Extract the (X, Y) coordinate from the center of the cell holding the provided text.  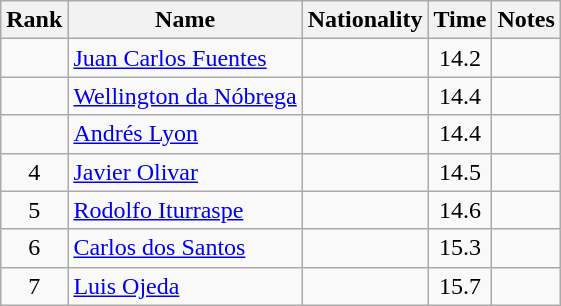
4 (34, 172)
15.7 (460, 286)
Rank (34, 20)
Luis Ojeda (185, 286)
14.2 (460, 58)
15.3 (460, 248)
14.6 (460, 210)
Nationality (365, 20)
Time (460, 20)
14.5 (460, 172)
7 (34, 286)
Name (185, 20)
Javier Olivar (185, 172)
Notes (526, 20)
Andrés Lyon (185, 134)
6 (34, 248)
Juan Carlos Fuentes (185, 58)
Rodolfo Iturraspe (185, 210)
5 (34, 210)
Wellington da Nóbrega (185, 96)
Carlos dos Santos (185, 248)
